From the cell containing the given text, extract its center point as (X, Y) coordinate. 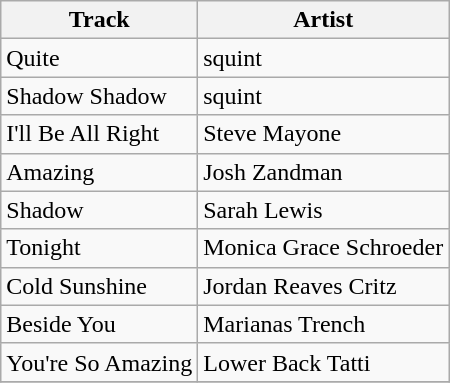
Shadow (100, 210)
Amazing (100, 172)
Cold Sunshine (100, 286)
Artist (324, 20)
Sarah Lewis (324, 210)
Jordan Reaves Critz (324, 286)
Steve Mayone (324, 134)
Shadow Shadow (100, 96)
I'll Be All Right (100, 134)
Monica Grace Schroeder (324, 248)
Lower Back Tatti (324, 362)
You're So Amazing (100, 362)
Tonight (100, 248)
Quite (100, 58)
Track (100, 20)
Josh Zandman (324, 172)
Beside You (100, 324)
Marianas Trench (324, 324)
